Return [x, y] of the center of cell containing provided text 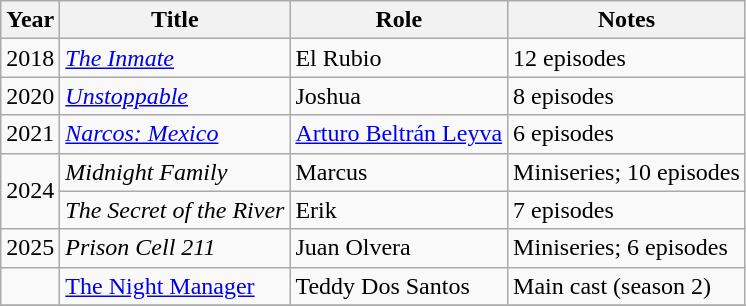
Notes [627, 20]
Prison Cell 211 [175, 248]
Miniseries; 10 episodes [627, 172]
12 episodes [627, 58]
Unstoppable [175, 96]
Main cast (season 2) [627, 286]
Narcos: Mexico [175, 134]
Joshua [399, 96]
Midnight Family [175, 172]
Marcus [399, 172]
6 episodes [627, 134]
The Secret of the River [175, 210]
Erik [399, 210]
Juan Olvera [399, 248]
Miniseries; 6 episodes [627, 248]
2024 [30, 191]
Title [175, 20]
2025 [30, 248]
2020 [30, 96]
2018 [30, 58]
Year [30, 20]
The Inmate [175, 58]
Role [399, 20]
8 episodes [627, 96]
7 episodes [627, 210]
The Night Manager [175, 286]
Arturo Beltrán Leyva [399, 134]
2021 [30, 134]
Teddy Dos Santos [399, 286]
El Rubio [399, 58]
